Find where the given text appears and provide that cell's center as [x, y] coordinate. 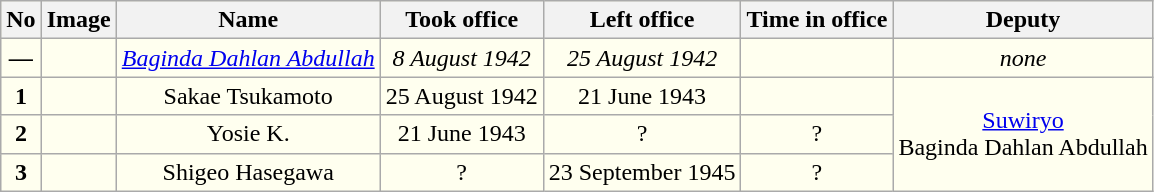
Deputy [1023, 20]
Baginda Dahlan Abdullah [248, 58]
Name [248, 20]
SuwiryoBaginda Dahlan Abdullah [1023, 134]
8 August 1942 [462, 58]
none [1023, 58]
3 [21, 172]
23 September 1945 [642, 172]
Sakae Tsukamoto [248, 96]
— [21, 58]
Yosie K. [248, 134]
1 [21, 96]
Image [78, 20]
Time in office [817, 20]
No [21, 20]
2 [21, 134]
Took office [462, 20]
Left office [642, 20]
Shigeo Hasegawa [248, 172]
